Return the [x, y] coordinate for the center point of the cell that contains the specified text.  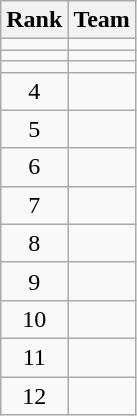
4 [34, 91]
11 [34, 357]
Rank [34, 20]
5 [34, 129]
10 [34, 319]
Team [102, 20]
12 [34, 395]
8 [34, 243]
6 [34, 167]
7 [34, 205]
9 [34, 281]
